Locate the cell with the specified text and output its (X, Y) center coordinate. 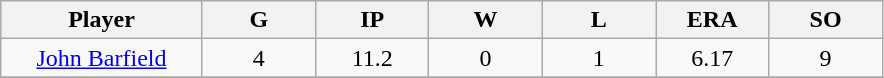
9 (826, 58)
ERA (712, 20)
4 (258, 58)
G (258, 20)
IP (372, 20)
6.17 (712, 58)
John Barfield (102, 58)
11.2 (372, 58)
L (598, 20)
SO (826, 20)
W (486, 20)
0 (486, 58)
1 (598, 58)
Player (102, 20)
